Scan for the cell matching the given text and deliver its (x, y) coordinate at center. 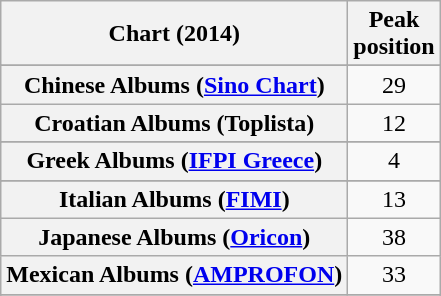
Chinese Albums (Sino Chart) (174, 85)
38 (394, 237)
13 (394, 199)
Peakposition (394, 34)
33 (394, 275)
Chart (2014) (174, 34)
Italian Albums (FIMI) (174, 199)
12 (394, 123)
Japanese Albums (Oricon) (174, 237)
29 (394, 85)
4 (394, 161)
Greek Albums (IFPI Greece) (174, 161)
Mexican Albums (AMPROFON) (174, 275)
Croatian Albums (Toplista) (174, 123)
